Output the [x, y] coordinate of the center of the cell containing the given text.  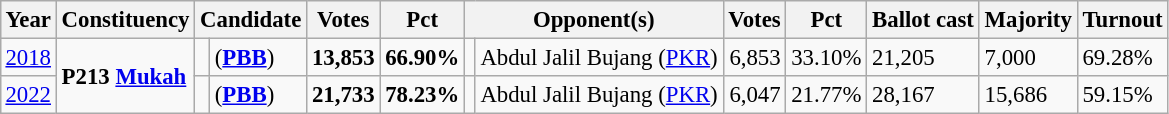
2018 [28, 57]
69.28% [1122, 57]
21,733 [344, 95]
13,853 [344, 57]
21.77% [826, 95]
Ballot cast [923, 20]
59.15% [1122, 95]
6,853 [754, 57]
P213 Mukah [125, 76]
66.90% [422, 57]
Opponent(s) [594, 20]
6,047 [754, 95]
Constituency [125, 20]
7,000 [1028, 57]
Majority [1028, 20]
28,167 [923, 95]
Candidate [251, 20]
78.23% [422, 95]
Turnout [1122, 20]
2022 [28, 95]
15,686 [1028, 95]
Year [28, 20]
21,205 [923, 57]
33.10% [826, 57]
